Return the [x, y] coordinate for the center point of the cell that contains the specified text.  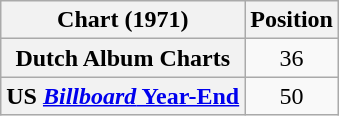
Dutch Album Charts [123, 58]
Chart (1971) [123, 20]
50 [292, 96]
36 [292, 58]
US Billboard Year-End [123, 96]
Position [292, 20]
